Capture the cell that displays the provided text and extract its (x, y) central coordinate. 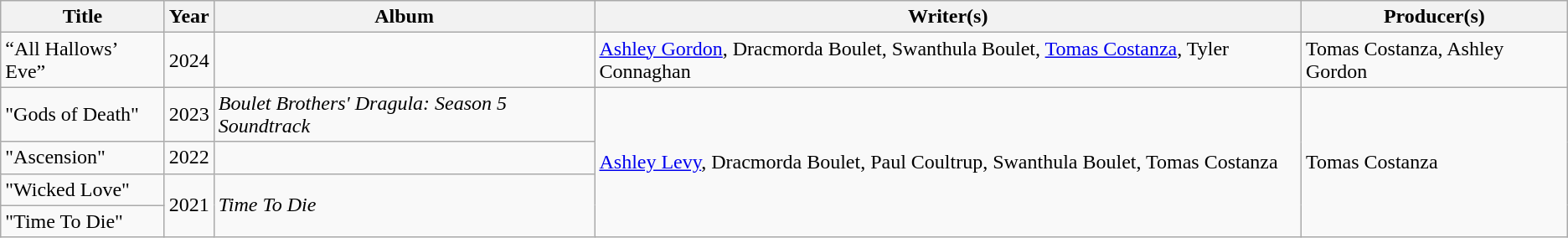
2022 (189, 158)
Time To Die (404, 205)
2021 (189, 205)
Boulet Brothers' Dragula: Season 5 Soundtrack (404, 114)
2023 (189, 114)
Tomas Costanza (1434, 163)
Producer(s) (1434, 17)
"Time To Die" (82, 221)
Ashley Gordon, Dracmorda Boulet, Swanthula Boulet, Tomas Costanza, Tyler Connaghan (948, 60)
“All Hallows’ Eve” (82, 60)
Tomas Costanza, Ashley Gordon (1434, 60)
Title (82, 17)
Album (404, 17)
Year (189, 17)
Writer(s) (948, 17)
"Wicked Love" (82, 189)
"Gods of Death" (82, 114)
2024 (189, 60)
Ashley Levy, Dracmorda Boulet, Paul Coultrup, Swanthula Boulet, Tomas Costanza (948, 163)
"Ascension" (82, 158)
